Locate the cell with the specified text and output its [x, y] center coordinate. 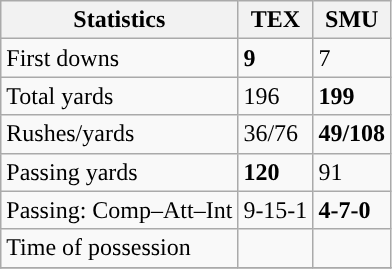
Statistics [120, 20]
Passing yards [120, 172]
196 [276, 96]
91 [352, 172]
Time of possession [120, 248]
199 [352, 96]
36/76 [276, 134]
Rushes/yards [120, 134]
Total yards [120, 96]
120 [276, 172]
9 [276, 58]
SMU [352, 20]
Passing: Comp–Att–Int [120, 210]
TEX [276, 20]
49/108 [352, 134]
7 [352, 58]
9-15-1 [276, 210]
4-7-0 [352, 210]
First downs [120, 58]
